Search for the cell housing the specified text and yield its (x, y) center coordinate. 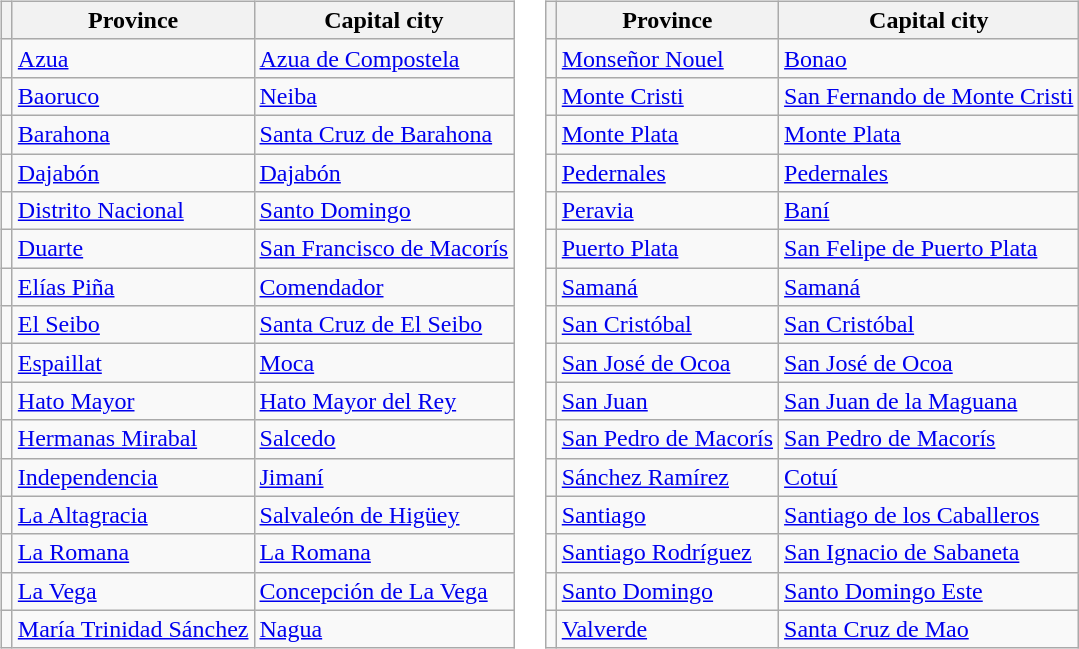
Espaillat (133, 363)
Bonao (929, 58)
Concepción de La Vega (384, 591)
Independencia (133, 477)
Santa Cruz de El Seibo (384, 325)
San Juan de la Maguana (929, 401)
Santiago de los Caballeros (929, 515)
Sánchez Ramírez (667, 477)
Azua (133, 58)
Azua de Compostela (384, 58)
Baoruco (133, 96)
Hato Mayor (133, 401)
Valverde (667, 629)
Santa Cruz de Barahona (384, 134)
Hermanas Mirabal (133, 439)
Santiago Rodríguez (667, 553)
Nagua (384, 629)
Monseñor Nouel (667, 58)
Neiba (384, 96)
Salcedo (384, 439)
Moca (384, 363)
Distrito Nacional (133, 211)
Baní (929, 211)
Santa Cruz de Mao (929, 629)
Comendador (384, 287)
Puerto Plata (667, 249)
Salvaleón de Higüey (384, 515)
San Francisco de Macorís (384, 249)
San Ignacio de Sabaneta (929, 553)
San Fernando de Monte Cristi (929, 96)
María Trinidad Sánchez (133, 629)
San Felipe de Puerto Plata (929, 249)
La Altagracia (133, 515)
Santiago (667, 515)
Monte Cristi (667, 96)
Barahona (133, 134)
Elías Piña (133, 287)
Peravia (667, 211)
Santo Domingo Este (929, 591)
Cotuí (929, 477)
Hato Mayor del Rey (384, 401)
San Juan (667, 401)
El Seibo (133, 325)
Duarte (133, 249)
Jimaní (384, 477)
La Vega (133, 591)
